Output the (x, y) coordinate of the center of the cell containing the given text.  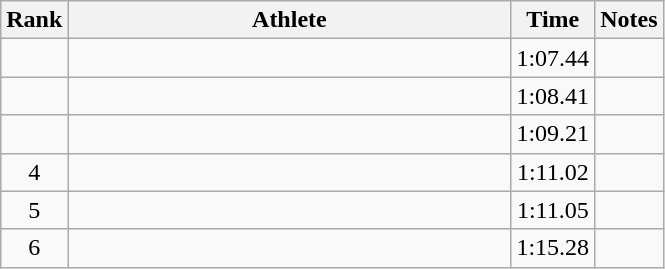
4 (34, 172)
Time (553, 20)
1:15.28 (553, 248)
1:08.41 (553, 96)
Rank (34, 20)
1:11.02 (553, 172)
1:11.05 (553, 210)
5 (34, 210)
Notes (629, 20)
1:07.44 (553, 58)
Athlete (290, 20)
6 (34, 248)
1:09.21 (553, 134)
